Capture the cell that displays the provided text and extract its (x, y) central coordinate. 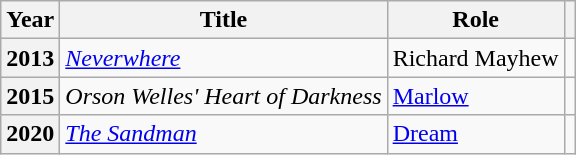
Role (476, 20)
Neverwhere (224, 58)
Dream (476, 134)
2020 (30, 134)
Marlow (476, 96)
Year (30, 20)
2015 (30, 96)
Title (224, 20)
2013 (30, 58)
The Sandman (224, 134)
Orson Welles' Heart of Darkness (224, 96)
Richard Mayhew (476, 58)
